From the cell containing the given text, extract its center point as [X, Y] coordinate. 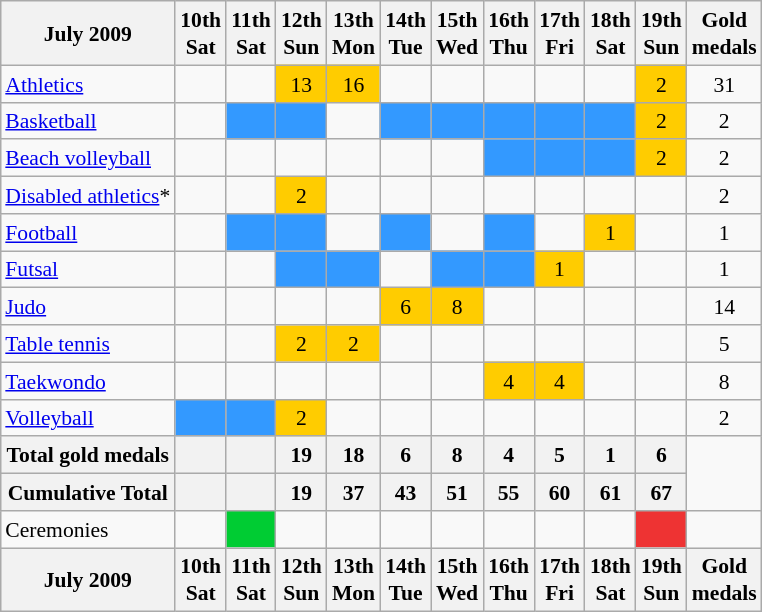
51 [457, 492]
55 [508, 492]
13 [302, 84]
Disabled athletics* [88, 194]
14 [724, 306]
61 [610, 492]
31 [724, 84]
Table tennis [88, 344]
60 [560, 492]
Taekwondo [88, 380]
Athletics [88, 84]
Basketball [88, 120]
Volleyball [88, 418]
Futsal [88, 268]
37 [354, 492]
18 [354, 454]
16 [354, 84]
43 [406, 492]
Cumulative Total [88, 492]
67 [662, 492]
Judo [88, 306]
Football [88, 232]
Total gold medals [88, 454]
Ceremonies [88, 528]
Beach volleyball [88, 158]
